Pinpoint the cell where the given text exists, returning its (X, Y) midpoint coordinate. 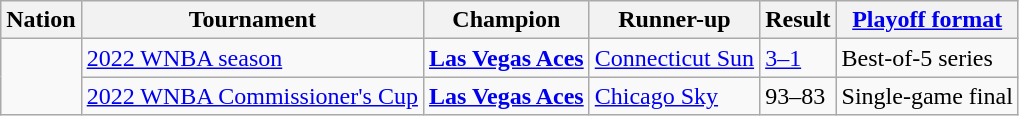
Chicago Sky (674, 96)
Result (798, 20)
Playoff format (927, 20)
Tournament (252, 20)
Runner-up (674, 20)
Nation (41, 20)
Best-of-5 series (927, 58)
2022 WNBA season (252, 58)
Single-game final (927, 96)
Connecticut Sun (674, 58)
3–1 (798, 58)
Champion (506, 20)
2022 WNBA Commissioner's Cup (252, 96)
93–83 (798, 96)
